For the text-containing cell, return its midpoint in [x, y] coordinate format. 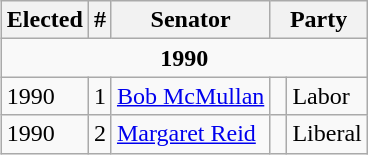
# [100, 20]
1 [100, 96]
Labor [327, 96]
Party [318, 20]
Margaret Reid [190, 134]
Elected [44, 20]
Senator [190, 20]
Bob McMullan [190, 96]
2 [100, 134]
Liberal [327, 134]
